Detect which cell encompasses the target text, then output its [x, y] center coordinate. 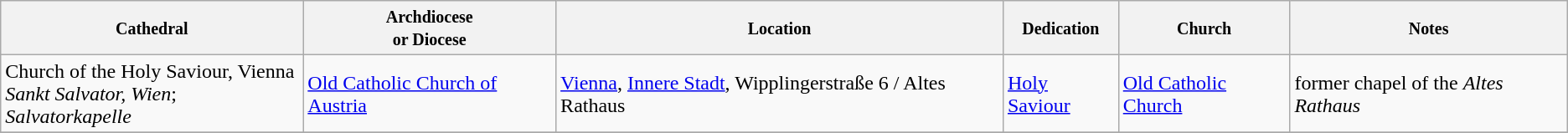
Vienna, Innere Stadt, Wipplingerstraße 6 / Altes Rathaus [780, 94]
Old Catholic Church of Austria [430, 94]
Location [780, 28]
former chapel of the Altes Rathaus [1429, 94]
Church of the Holy Saviour, ViennaSankt Salvator, Wien; Salvatorkapelle [152, 94]
Church [1204, 28]
Archdioceseor Diocese [430, 28]
Old Catholic Church [1204, 94]
Holy Saviour [1060, 94]
Dedication [1060, 28]
Notes [1429, 28]
Cathedral [152, 28]
